Search for the cell housing the specified text and yield its (X, Y) center coordinate. 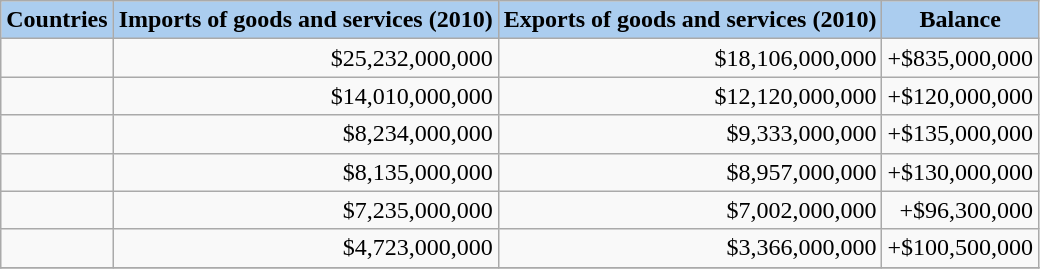
+$135,000,000 (960, 134)
$4,723,000,000 (306, 248)
+$96,300,000 (960, 210)
Balance (960, 20)
+$100,500,000 (960, 248)
+$130,000,000 (960, 172)
$7,002,000,000 (690, 210)
$25,232,000,000 (306, 58)
$3,366,000,000 (690, 248)
+$120,000,000 (960, 96)
Countries (57, 20)
Exports of goods and services (2010) (690, 20)
+$835,000,000 (960, 58)
$7,235,000,000 (306, 210)
$18,106,000,000 (690, 58)
$14,010,000,000 (306, 96)
$8,135,000,000 (306, 172)
$8,957,000,000 (690, 172)
$8,234,000,000 (306, 134)
Imports of goods and services (2010) (306, 20)
$12,120,000,000 (690, 96)
$9,333,000,000 (690, 134)
